Pinpoint the cell where the given text exists, returning its [X, Y] midpoint coordinate. 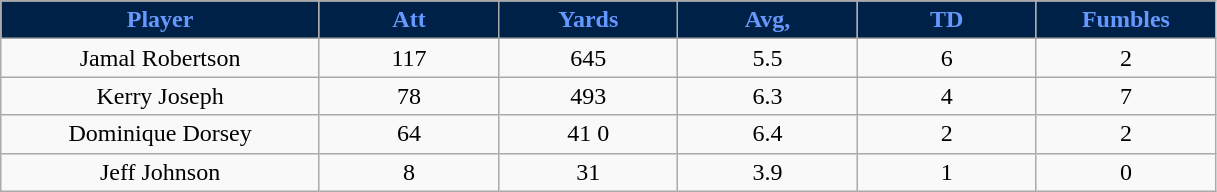
Avg, [768, 20]
1 [946, 172]
7 [1126, 96]
31 [588, 172]
6 [946, 58]
4 [946, 96]
8 [408, 172]
Jamal Robertson [160, 58]
TD [946, 20]
Fumbles [1126, 20]
6.3 [768, 96]
Kerry Joseph [160, 96]
78 [408, 96]
645 [588, 58]
41 0 [588, 134]
6.4 [768, 134]
Att [408, 20]
Jeff Johnson [160, 172]
Dominique Dorsey [160, 134]
493 [588, 96]
3.9 [768, 172]
5.5 [768, 58]
64 [408, 134]
Player [160, 20]
117 [408, 58]
0 [1126, 172]
Yards [588, 20]
